Search for the cell housing the specified text and yield its [x, y] center coordinate. 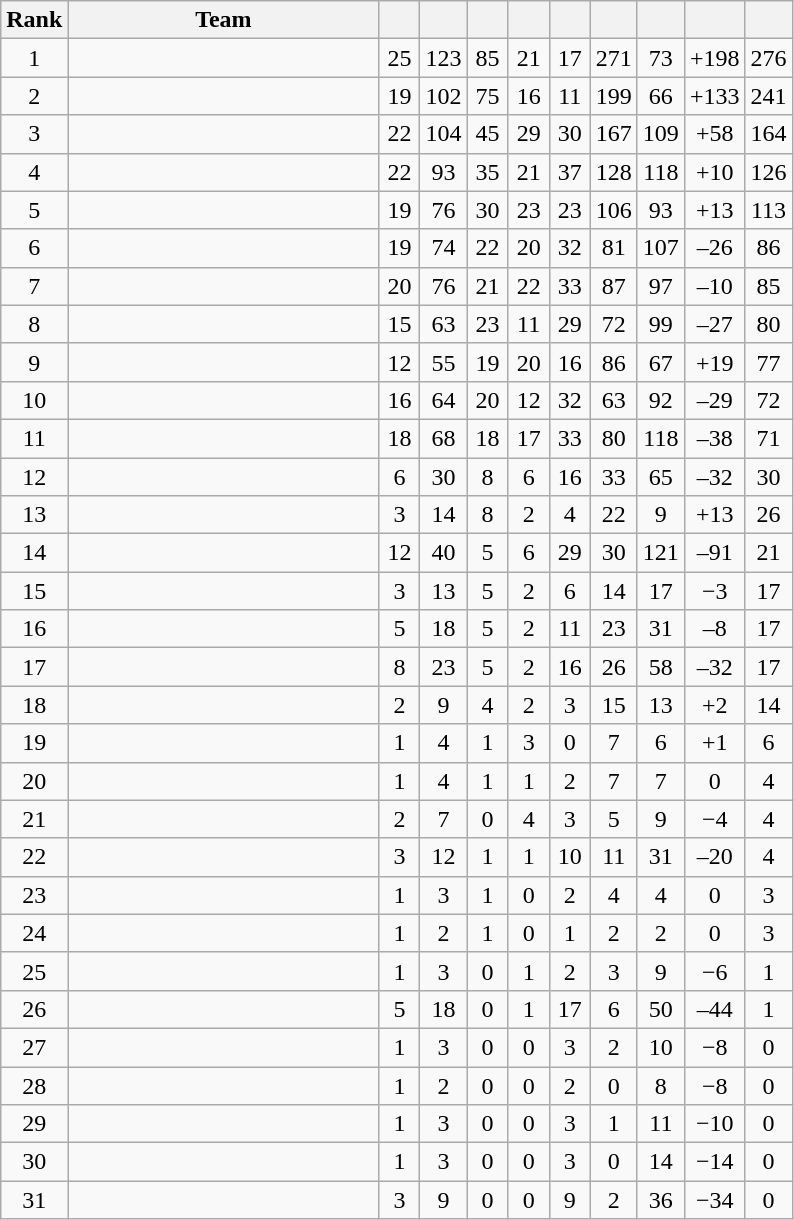
71 [768, 438]
66 [660, 96]
102 [444, 96]
97 [660, 286]
126 [768, 172]
24 [34, 933]
58 [660, 667]
+198 [714, 58]
+19 [714, 362]
−3 [714, 591]
–8 [714, 629]
28 [34, 1085]
241 [768, 96]
164 [768, 134]
–38 [714, 438]
−4 [714, 819]
−14 [714, 1162]
–26 [714, 248]
–20 [714, 857]
27 [34, 1047]
106 [614, 210]
55 [444, 362]
271 [614, 58]
45 [488, 134]
199 [614, 96]
–27 [714, 324]
64 [444, 400]
40 [444, 553]
+58 [714, 134]
−10 [714, 1124]
75 [488, 96]
104 [444, 134]
276 [768, 58]
36 [660, 1200]
74 [444, 248]
99 [660, 324]
–10 [714, 286]
−34 [714, 1200]
65 [660, 477]
107 [660, 248]
50 [660, 1009]
121 [660, 553]
109 [660, 134]
113 [768, 210]
73 [660, 58]
+1 [714, 743]
87 [614, 286]
77 [768, 362]
+2 [714, 705]
123 [444, 58]
67 [660, 362]
+133 [714, 96]
81 [614, 248]
Rank [34, 20]
167 [614, 134]
–44 [714, 1009]
128 [614, 172]
92 [660, 400]
−6 [714, 971]
37 [570, 172]
Team [224, 20]
–29 [714, 400]
68 [444, 438]
–91 [714, 553]
+10 [714, 172]
35 [488, 172]
